Provide the [X, Y] coordinate of the cell's center where the given text is located.  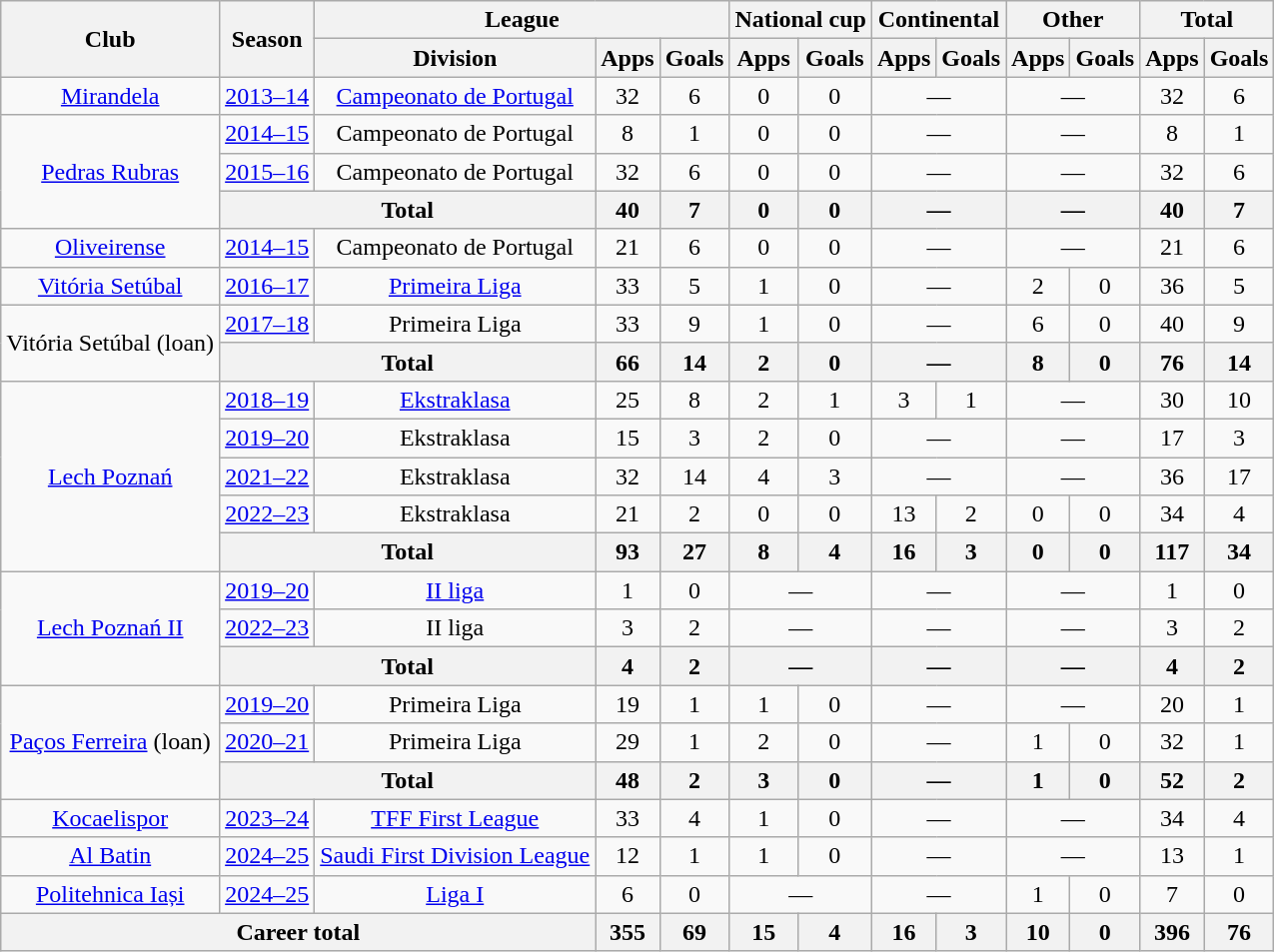
Other [1073, 20]
12 [628, 856]
Club [110, 39]
Al Batin [110, 856]
Mirandela [110, 96]
2013–14 [268, 96]
2017–18 [268, 324]
Liga I [456, 894]
2016–17 [268, 286]
48 [628, 780]
27 [694, 552]
396 [1172, 932]
52 [1172, 780]
National cup [800, 20]
2021–22 [268, 476]
2020–21 [268, 742]
Lech Poznań II [110, 628]
Continental [938, 20]
Oliveirense [110, 248]
93 [628, 552]
Politehnica Iași [110, 894]
355 [628, 932]
2015–16 [268, 172]
19 [628, 704]
Division [456, 58]
Pedras Rubras [110, 172]
Career total [298, 932]
Lech Poznań [110, 476]
Paços Ferreira (loan) [110, 742]
2023–24 [268, 818]
66 [628, 362]
20 [1172, 704]
Saudi First Division League [456, 856]
Season [268, 39]
TFF First League [456, 818]
Vitória Setúbal (loan) [110, 343]
Vitória Setúbal [110, 286]
69 [694, 932]
29 [628, 742]
2018–19 [268, 400]
League [522, 20]
Kocaelispor [110, 818]
117 [1172, 552]
25 [628, 400]
30 [1172, 400]
